Provide the (X, Y) coordinate of the cell's center where the given text is located.  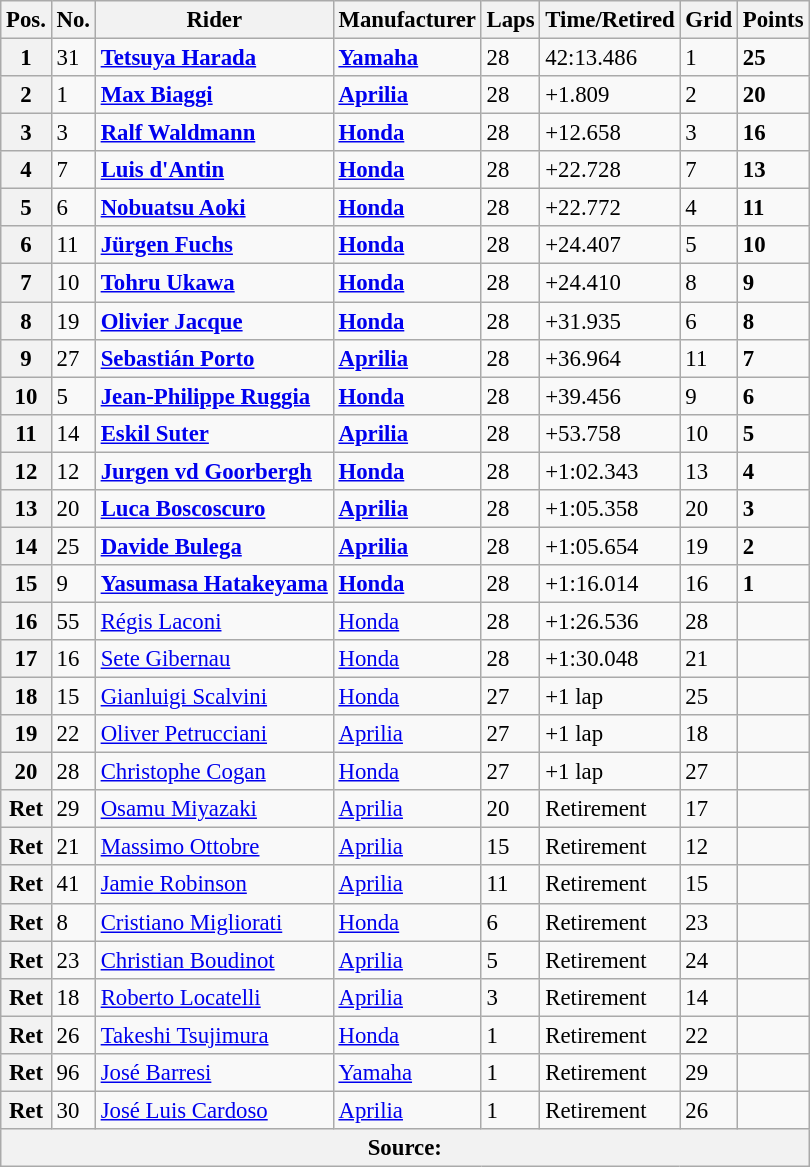
Max Biaggi (214, 95)
Jean-Philippe Ruggia (214, 396)
96 (73, 1073)
Tetsuya Harada (214, 58)
Jurgen vd Goorbergh (214, 471)
+24.410 (610, 283)
31 (73, 58)
Gianluigi Scalvini (214, 697)
Oliver Petrucciani (214, 734)
+31.935 (610, 321)
+1:26.536 (610, 621)
Takeshi Tsujimura (214, 1035)
30 (73, 1110)
Pos. (26, 20)
Laps (510, 20)
+1:30.048 (610, 659)
+22.772 (610, 208)
41 (73, 885)
+1:02.343 (610, 471)
+1:16.014 (610, 584)
Luca Boscoscuro (214, 509)
No. (73, 20)
Grid (708, 20)
Jürgen Fuchs (214, 245)
José Barresi (214, 1073)
Source: (405, 1148)
Ralf Waldmann (214, 133)
Osamu Miyazaki (214, 809)
Cristiano Migliorati (214, 922)
Massimo Ottobre (214, 847)
Luis d'Antin (214, 170)
Points (774, 20)
Sete Gibernau (214, 659)
Rider (214, 20)
+36.964 (610, 358)
+1.809 (610, 95)
+53.758 (610, 433)
Davide Bulega (214, 546)
Nobuatsu Aoki (214, 208)
José Luis Cardoso (214, 1110)
Jamie Robinson (214, 885)
55 (73, 621)
Christian Boudinot (214, 960)
Tohru Ukawa (214, 283)
Yasumasa Hatakeyama (214, 584)
Roberto Locatelli (214, 997)
42:13.486 (610, 58)
Eskil Suter (214, 433)
+22.728 (610, 170)
Time/Retired (610, 20)
+1:05.358 (610, 509)
24 (708, 960)
+24.407 (610, 245)
Manufacturer (407, 20)
+1:05.654 (610, 546)
+12.658 (610, 133)
Olivier Jacque (214, 321)
Sebastián Porto (214, 358)
Christophe Cogan (214, 772)
+39.456 (610, 396)
Régis Laconi (214, 621)
